Provide the [x, y] coordinate of the cell's center where the given text is located.  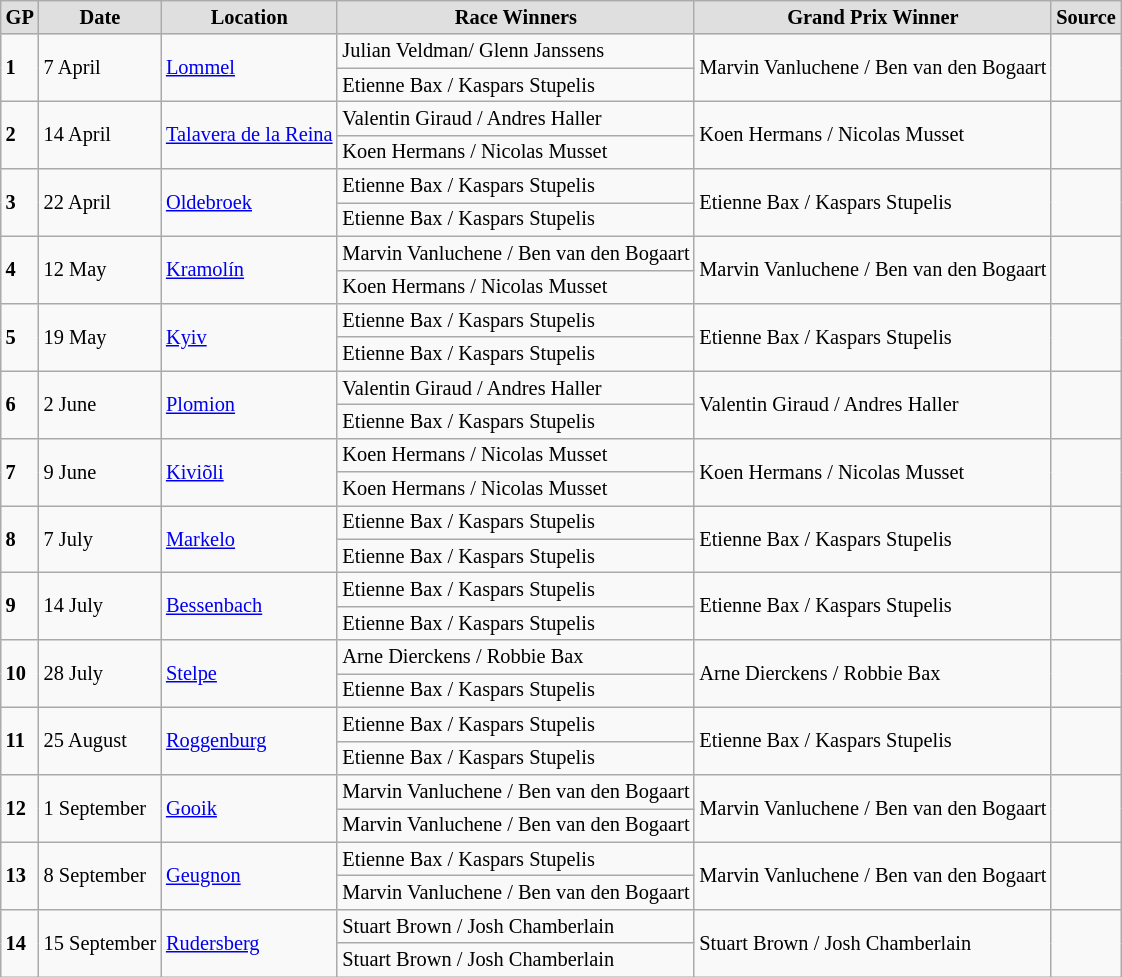
Rudersberg [249, 942]
10 [20, 674]
4 [20, 270]
3 [20, 202]
2 [20, 134]
Stelpe [249, 674]
GP [20, 17]
Race Winners [516, 17]
5 [20, 336]
9 June [100, 472]
Grand Prix Winner [872, 17]
6 [20, 404]
Julian Veldman/ Glenn Janssens [516, 51]
Lommel [249, 68]
14 [20, 942]
11 [20, 740]
Bessenbach [249, 606]
Source [1086, 17]
Kiviõli [249, 472]
15 September [100, 942]
Kyiv [249, 336]
Date [100, 17]
Location [249, 17]
Oldebroek [249, 202]
2 June [100, 404]
12 May [100, 270]
14 April [100, 134]
1 September [100, 808]
28 July [100, 674]
7 April [100, 68]
Plomion [249, 404]
Markelo [249, 538]
Kramolín [249, 270]
Talavera de la Reina [249, 134]
12 [20, 808]
9 [20, 606]
8 September [100, 876]
25 August [100, 740]
8 [20, 538]
13 [20, 876]
7 [20, 472]
Roggenburg [249, 740]
7 July [100, 538]
Gooik [249, 808]
1 [20, 68]
14 July [100, 606]
Geugnon [249, 876]
22 April [100, 202]
19 May [100, 336]
